Locate the cell with the specified text and output its [x, y] center coordinate. 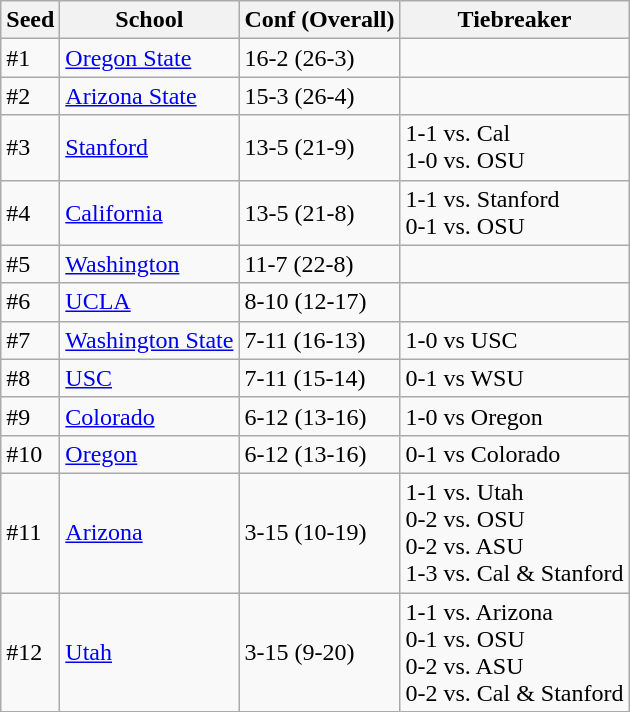
#11 [30, 532]
Conf (Overall) [320, 20]
School [150, 20]
1-1 vs. Utah 0-2 vs. OSU 0-2 vs. ASU 1-3 vs. Cal & Stanford [514, 532]
#8 [30, 378]
Tiebreaker [514, 20]
Oregon State [150, 58]
13-5 (21-8) [320, 212]
USC [150, 378]
Washington State [150, 340]
11-7 (22-8) [320, 264]
#9 [30, 416]
#4 [30, 212]
#12 [30, 652]
16-2 (26-3) [320, 58]
8-10 (12-17) [320, 302]
#7 [30, 340]
Oregon [150, 454]
1-1 vs. Arizona 0-1 vs. OSU 0-2 vs. ASU 0-2 vs. Cal & Stanford [514, 652]
Seed [30, 20]
#1 [30, 58]
UCLA [150, 302]
0-1 vs Colorado [514, 454]
#2 [30, 96]
Utah [150, 652]
0-1 vs WSU [514, 378]
1-0 vs USC [514, 340]
3-15 (10-19) [320, 532]
#3 [30, 148]
3-15 (9-20) [320, 652]
1-1 vs. Stanford 0-1 vs. OSU [514, 212]
Arizona [150, 532]
Arizona State [150, 96]
7-11 (15-14) [320, 378]
7-11 (16-13) [320, 340]
Colorado [150, 416]
15-3 (26-4) [320, 96]
#10 [30, 454]
#6 [30, 302]
Washington [150, 264]
1-0 vs Oregon [514, 416]
California [150, 212]
1-1 vs. Cal 1-0 vs. OSU [514, 148]
13-5 (21-9) [320, 148]
#5 [30, 264]
Stanford [150, 148]
